Find where the given text appears and provide that cell's center as [x, y] coordinate. 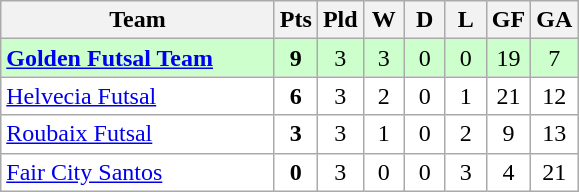
19 [508, 58]
Pts [296, 20]
L [466, 20]
Roubaix Futsal [138, 134]
4 [508, 172]
Team [138, 20]
6 [296, 96]
13 [554, 134]
Pld [340, 20]
D [424, 20]
Golden Futsal Team [138, 58]
12 [554, 96]
Helvecia Futsal [138, 96]
GA [554, 20]
7 [554, 58]
W [384, 20]
Fair City Santos [138, 172]
GF [508, 20]
